For the text-containing cell, return its midpoint in [x, y] coordinate format. 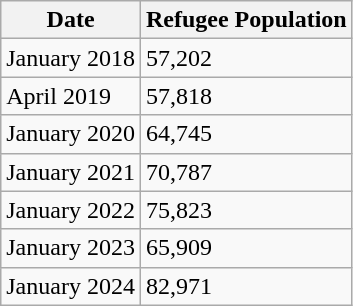
75,823 [246, 210]
January 2018 [71, 58]
57,202 [246, 58]
January 2024 [71, 286]
65,909 [246, 248]
70,787 [246, 172]
Date [71, 20]
Refugee Population [246, 20]
January 2022 [71, 210]
January 2021 [71, 172]
57,818 [246, 96]
January 2023 [71, 248]
April 2019 [71, 96]
82,971 [246, 286]
January 2020 [71, 134]
64,745 [246, 134]
